Identify which cell holds the provided text, then report its (X, Y) central coordinate. 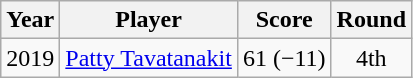
Round (371, 20)
Patty Tavatanakit (149, 58)
4th (371, 58)
Player (149, 20)
Score (284, 20)
61 (−11) (284, 58)
2019 (30, 58)
Year (30, 20)
